Provide the [x, y] coordinate of the cell's center where the given text is located.  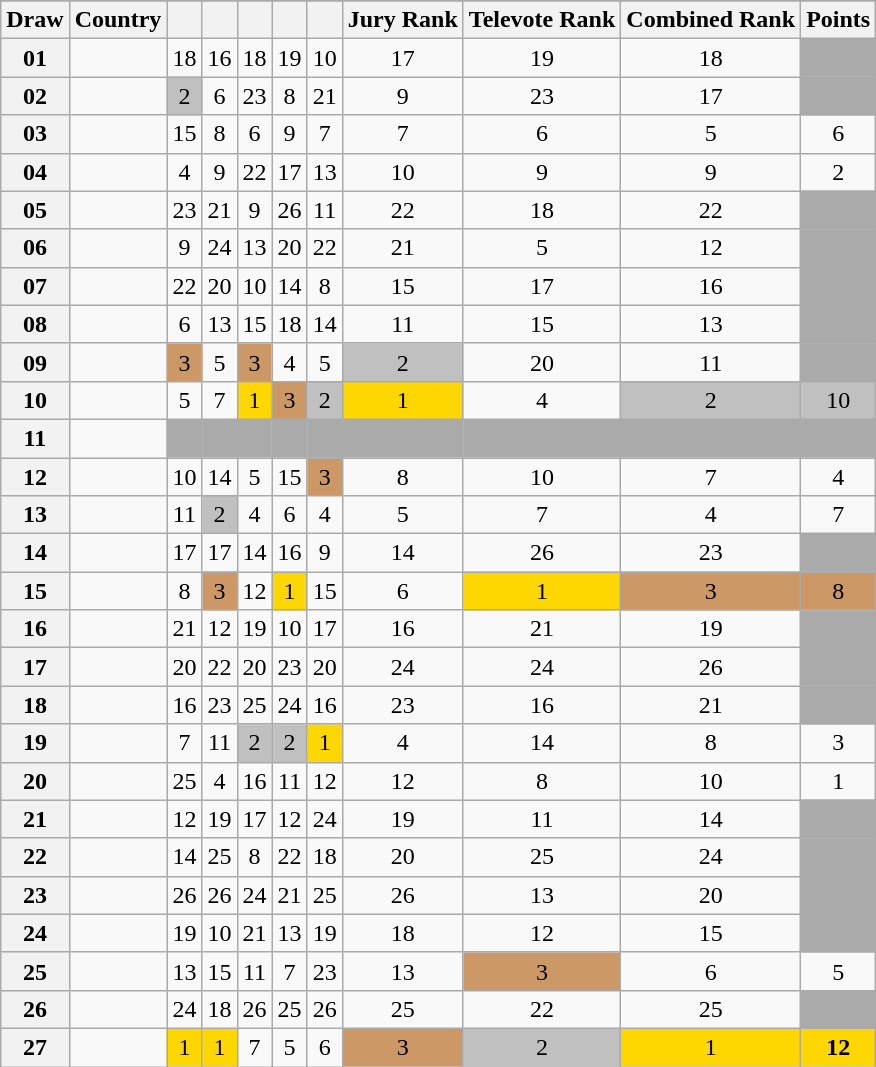
Draw [35, 20]
Points [838, 20]
04 [35, 172]
02 [35, 96]
03 [35, 134]
07 [35, 286]
09 [35, 362]
Jury Rank [402, 20]
27 [35, 1047]
Country [118, 20]
05 [35, 210]
06 [35, 248]
Combined Rank [711, 20]
Televote Rank [542, 20]
01 [35, 58]
08 [35, 324]
